Capture the cell that displays the provided text and extract its [x, y] central coordinate. 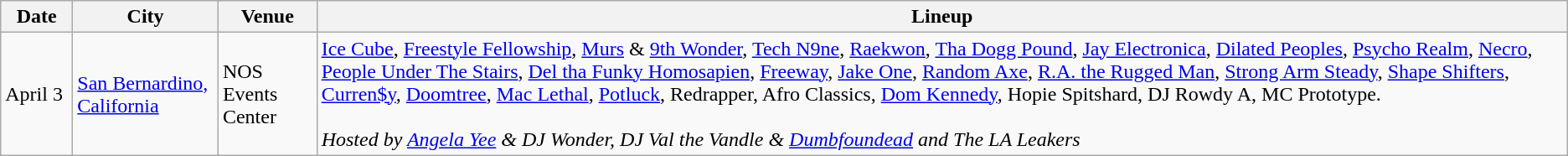
Date [37, 17]
NOS Events Center [267, 94]
Venue [267, 17]
San Bernardino, California [146, 94]
April 3 [37, 94]
City [146, 17]
Lineup [941, 17]
